Determine the [X, Y] coordinate at the center of the cell enclosing the given text.  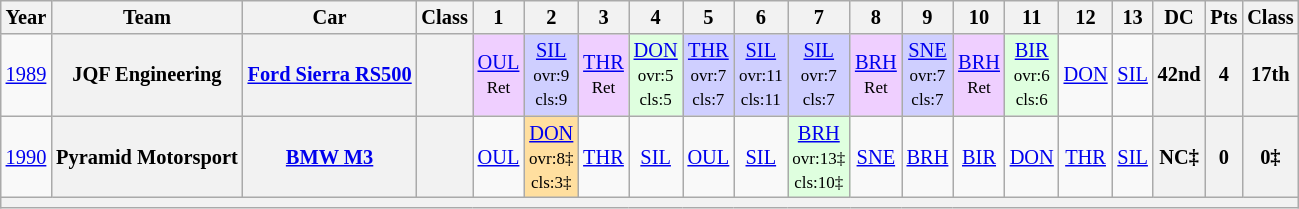
1 [499, 17]
SILovr:7cls:7 [820, 75]
0‡ [1270, 157]
BIR [979, 157]
BIRovr:6cls:6 [1032, 75]
SILovr:9cls:9 [551, 75]
0 [1224, 157]
1989 [26, 75]
Pts [1224, 17]
6 [760, 17]
1990 [26, 157]
DC [1180, 17]
Pyramid Motorsport [146, 157]
Year [26, 17]
SNE [876, 157]
17th [1270, 75]
11 [1032, 17]
NC‡ [1180, 157]
BRH [928, 157]
OULRet [499, 75]
DONovr:8‡cls:3‡ [551, 157]
THRRet [603, 75]
12 [1086, 17]
2 [551, 17]
10 [979, 17]
13 [1132, 17]
BMW M3 [330, 157]
3 [603, 17]
9 [928, 17]
Team [146, 17]
8 [876, 17]
THRovr:7cls:7 [709, 75]
Ford Sierra RS500 [330, 75]
DONovr:5cls:5 [656, 75]
SILovr:11cls:11 [760, 75]
BRHovr:13‡cls:10‡ [820, 157]
SNEovr:7cls:7 [928, 75]
5 [709, 17]
JQF Engineering [146, 75]
42nd [1180, 75]
7 [820, 17]
Car [330, 17]
